Search for the cell housing the specified text and yield its [x, y] center coordinate. 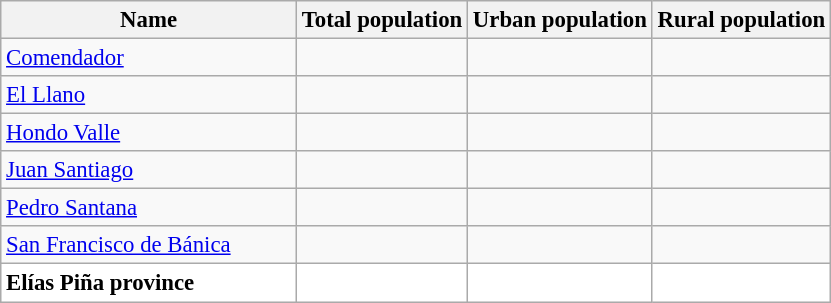
Elías Piña province [149, 283]
Hondo Valle [149, 133]
Total population [382, 20]
San Francisco de Bánica [149, 245]
Rural population [741, 20]
El Llano [149, 95]
Name [149, 20]
Pedro Santana [149, 208]
Comendador [149, 58]
Juan Santiago [149, 170]
Urban population [560, 20]
